Scan for the cell matching the given text and deliver its (x, y) coordinate at center. 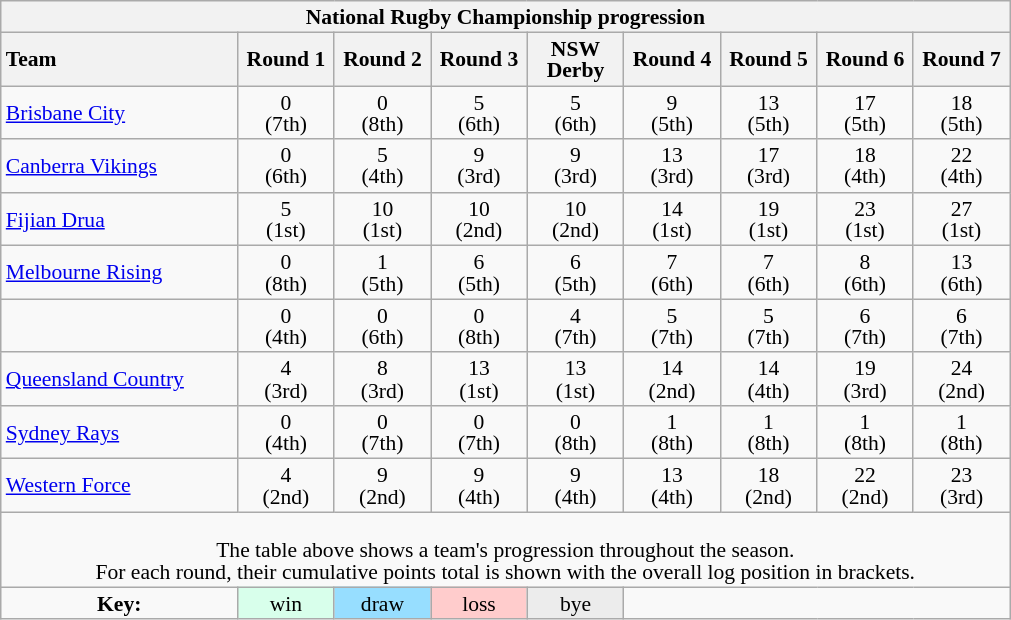
17(5th) (866, 112)
14(4th) (768, 380)
loss (480, 603)
Queensland Country (120, 380)
14(2nd) (672, 380)
1(5th) (382, 272)
win (286, 603)
NSW Derby (576, 60)
4(2nd) (286, 486)
13(3rd) (672, 166)
5(1st) (286, 220)
18(5th) (962, 112)
18(2nd) (768, 486)
4(3rd) (286, 380)
draw (382, 603)
9(2nd) (382, 486)
Key: (120, 603)
10(1st) (382, 220)
Sydney Rays (120, 432)
8(6th) (866, 272)
bye (576, 603)
Round 3 (480, 60)
17(3rd) (768, 166)
4(7th) (576, 326)
Round 7 (962, 60)
13(6th) (962, 272)
9(5th) (672, 112)
5(4th) (382, 166)
Round 4 (672, 60)
18(4th) (866, 166)
Round 1 (286, 60)
19(3rd) (866, 380)
13(5th) (768, 112)
14(1st) (672, 220)
23(1st) (866, 220)
Team (120, 60)
Round 2 (382, 60)
23(3rd) (962, 486)
Fijian Drua (120, 220)
22(2nd) (866, 486)
Canberra Vikings (120, 166)
8(3rd) (382, 380)
Melbourne Rising (120, 272)
Western Force (120, 486)
19(1st) (768, 220)
27(1st) (962, 220)
13(4th) (672, 486)
Brisbane City (120, 112)
22(4th) (962, 166)
24(2nd) (962, 380)
Round 6 (866, 60)
Round 5 (768, 60)
National Rugby Championship progression (506, 17)
